Extract the [x, y] coordinate from the center of the cell holding the provided text.  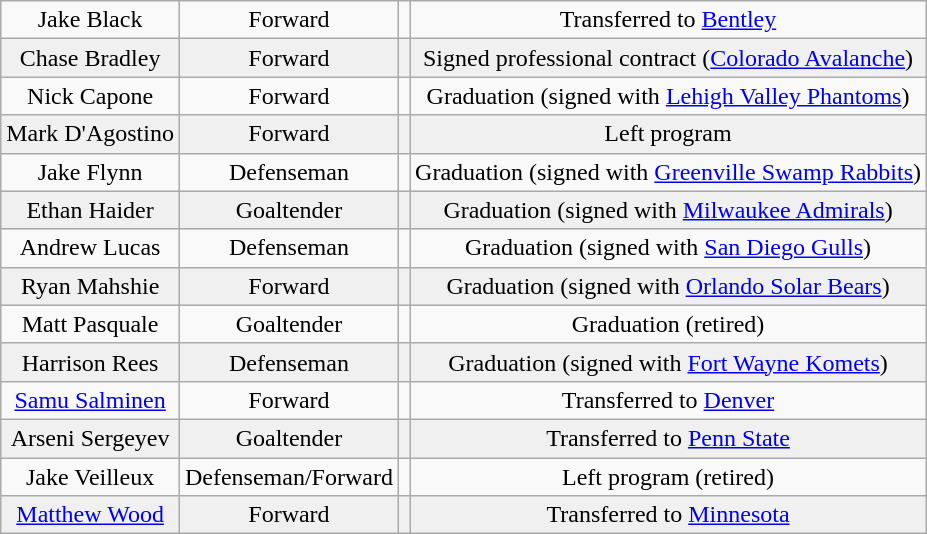
Arseni Sergeyev [90, 438]
Graduation (signed with Milwaukee Admirals) [668, 210]
Transferred to Denver [668, 400]
Left program [668, 134]
Chase Bradley [90, 58]
Ethan Haider [90, 210]
Signed professional contract (Colorado Avalanche) [668, 58]
Defenseman/Forward [288, 477]
Graduation (signed with San Diego Gulls) [668, 248]
Jake Veilleux [90, 477]
Graduation (signed with Lehigh Valley Phantoms) [668, 96]
Graduation (signed with Fort Wayne Komets) [668, 362]
Samu Salminen [90, 400]
Harrison Rees [90, 362]
Graduation (retired) [668, 324]
Graduation (signed with Orlando Solar Bears) [668, 286]
Matthew Wood [90, 515]
Graduation (signed with Greenville Swamp Rabbits) [668, 172]
Ryan Mahshie [90, 286]
Transferred to Minnesota [668, 515]
Nick Capone [90, 96]
Matt Pasquale [90, 324]
Transferred to Penn State [668, 438]
Mark D'Agostino [90, 134]
Transferred to Bentley [668, 20]
Left program (retired) [668, 477]
Jake Flynn [90, 172]
Jake Black [90, 20]
Andrew Lucas [90, 248]
